Scan for the cell matching the given text and deliver its (X, Y) coordinate at center. 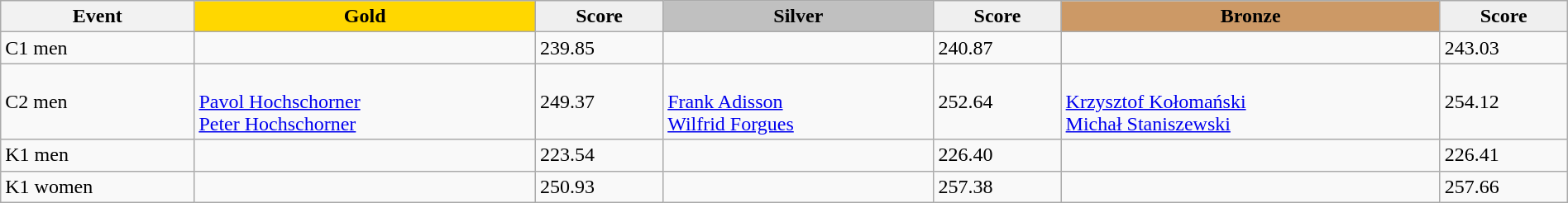
Gold (366, 17)
249.37 (600, 101)
257.38 (997, 186)
239.85 (600, 48)
C2 men (98, 101)
243.03 (1503, 48)
Bronze (1250, 17)
223.54 (600, 155)
254.12 (1503, 101)
257.66 (1503, 186)
Frank AdissonWilfrid Forgues (799, 101)
Event (98, 17)
226.40 (997, 155)
K1 men (98, 155)
250.93 (600, 186)
C1 men (98, 48)
K1 women (98, 186)
226.41 (1503, 155)
240.87 (997, 48)
Silver (799, 17)
252.64 (997, 101)
Pavol HochschornerPeter Hochschorner (366, 101)
Krzysztof KołomańskiMichał Staniszewski (1250, 101)
